Identify which cell holds the provided text, then report its [X, Y] central coordinate. 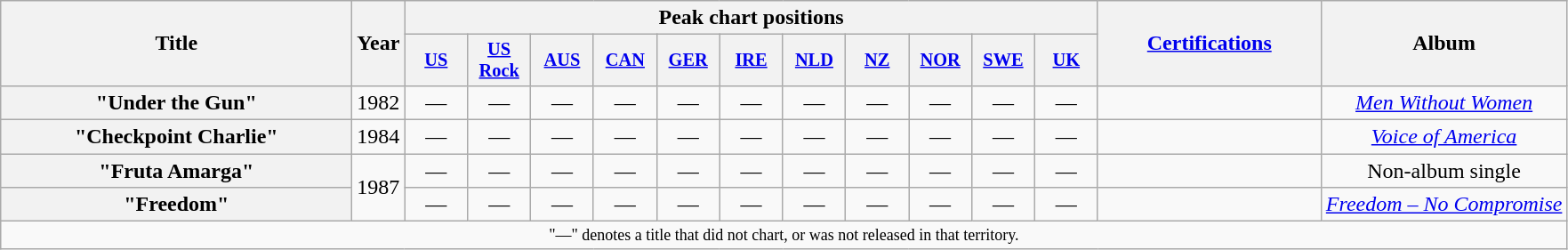
SWE [1003, 60]
1984 [379, 137]
Year [379, 44]
Voice of America [1444, 137]
NOR [941, 60]
Title [176, 44]
CAN [624, 60]
1987 [379, 188]
"—" denotes a title that did not chart, or was not released in that territory. [784, 235]
Freedom – No Compromise [1444, 205]
"Checkpoint Charlie" [176, 137]
NLD [815, 60]
"Freedom" [176, 205]
GER [688, 60]
1982 [379, 102]
"Fruta Amarga" [176, 171]
Peak chart positions [751, 18]
"Under the Gun" [176, 102]
Men Without Women [1444, 102]
Non-album single [1444, 171]
NZ [877, 60]
UK [1065, 60]
IRE [751, 60]
US Rock [500, 60]
Album [1444, 44]
US [436, 60]
AUS [562, 60]
Certifications [1210, 44]
